Capture the cell that displays the provided text and extract its (X, Y) central coordinate. 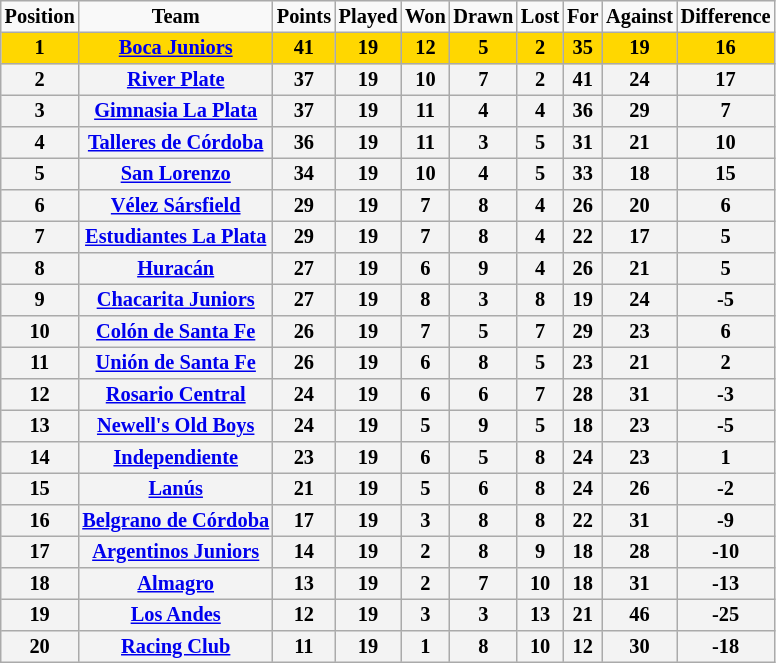
Argentinos Juniors (175, 552)
Won (425, 17)
Position (40, 17)
-25 (726, 615)
Almagro (175, 584)
Team (175, 17)
Difference (726, 17)
Gimnasia La Plata (175, 111)
Huracán (175, 269)
Unión de Santa Fe (175, 363)
35 (582, 48)
Racing Club (175, 647)
Points (304, 17)
-9 (726, 521)
Played (368, 17)
30 (639, 647)
-10 (726, 552)
46 (639, 615)
33 (582, 174)
34 (304, 174)
Colón de Santa Fe (175, 332)
Estudiantes La Plata (175, 237)
Belgrano de Córdoba (175, 521)
Newell's Old Boys (175, 426)
Los Andes (175, 615)
Vélez Sársfield (175, 206)
San Lorenzo (175, 174)
-2 (726, 489)
Against (639, 17)
Rosario Central (175, 395)
Lanús (175, 489)
Independiente (175, 458)
Lost (540, 17)
Chacarita Juniors (175, 300)
For (582, 17)
River Plate (175, 80)
Talleres de Córdoba (175, 143)
-3 (726, 395)
-18 (726, 647)
Drawn (484, 17)
Boca Juniors (175, 48)
-13 (726, 584)
